Return [x, y] of the center of cell containing provided text 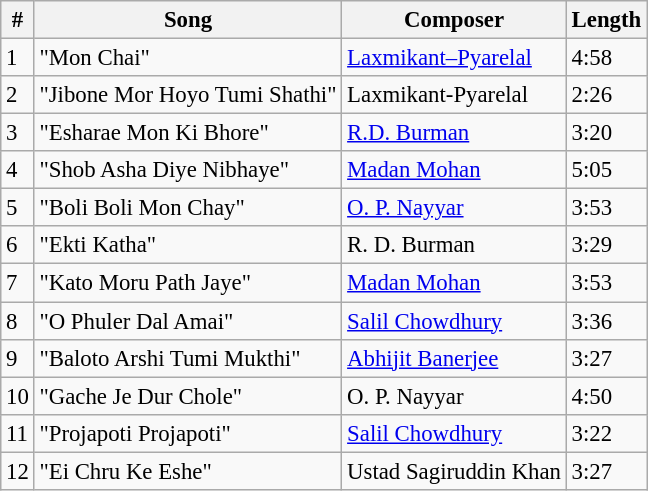
"Mon Chai" [188, 58]
3:36 [606, 321]
3:29 [606, 245]
10 [18, 396]
"Esharae Mon Ki Bhore" [188, 133]
"O Phuler Dal Amai" [188, 321]
"Shob Asha Diye Nibhaye" [188, 170]
"Boli Boli Mon Chay" [188, 208]
Laxmikant-Pyarelal [454, 95]
Song [188, 20]
12 [18, 471]
11 [18, 433]
3 [18, 133]
8 [18, 321]
3:20 [606, 133]
R. D. Burman [454, 245]
4 [18, 170]
Laxmikant–Pyarelal [454, 58]
"Baloto Arshi Tumi Mukthi" [188, 358]
Length [606, 20]
Abhijit Banerjee [454, 358]
5:05 [606, 170]
Composer [454, 20]
"Ekti Katha" [188, 245]
Ustad Sagiruddin Khan [454, 471]
2:26 [606, 95]
4:50 [606, 396]
# [18, 20]
"Kato Moru Path Jaye" [188, 283]
7 [18, 283]
6 [18, 245]
4:58 [606, 58]
"Jibone Mor Hoyo Tumi Shathi" [188, 95]
9 [18, 358]
"Gache Je Dur Chole" [188, 396]
2 [18, 95]
1 [18, 58]
"Ei Chru Ke Eshe" [188, 471]
"Projapoti Projapoti" [188, 433]
3:22 [606, 433]
R.D. Burman [454, 133]
5 [18, 208]
